Return the (X, Y) coordinate for the center point of the cell that contains the specified text.  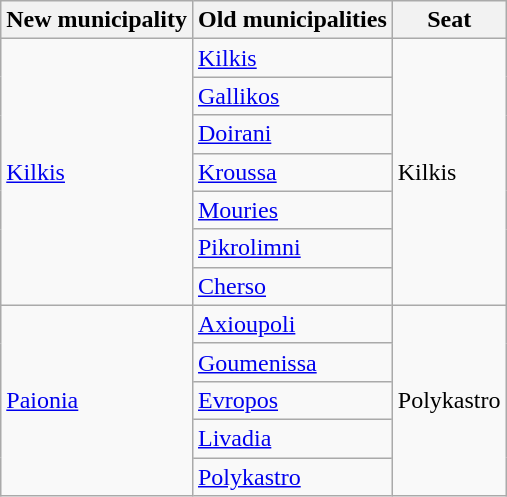
Seat (449, 20)
Doirani (292, 134)
Cherso (292, 286)
Goumenissa (292, 362)
Mouries (292, 210)
Livadia (292, 438)
Pikrolimni (292, 248)
Old municipalities (292, 20)
Gallikos (292, 96)
Kroussa (292, 172)
New municipality (97, 20)
Paionia (97, 400)
Evropos (292, 400)
Axioupoli (292, 324)
